Capture the cell that displays the provided text and extract its (x, y) central coordinate. 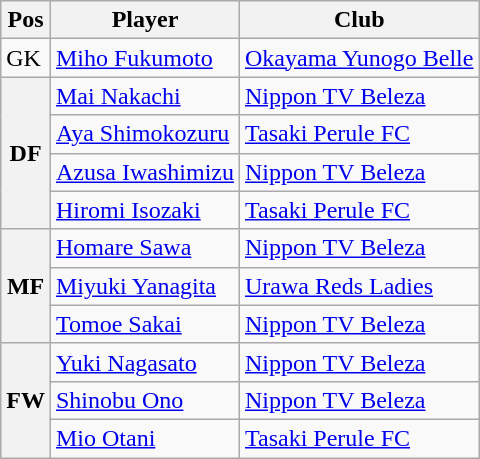
DF (26, 153)
Urawa Reds Ladies (360, 286)
Player (144, 20)
FW (26, 400)
Yuki Nagasato (144, 362)
Miho Fukumoto (144, 58)
Mai Nakachi (144, 96)
Hiromi Isozaki (144, 210)
Okayama Yunogo Belle (360, 58)
Azusa Iwashimizu (144, 172)
Club (360, 20)
Tomoe Sakai (144, 324)
Miyuki Yanagita (144, 286)
Homare Sawa (144, 248)
Aya Shimokozuru (144, 134)
GK (26, 58)
MF (26, 286)
Mio Otani (144, 438)
Pos (26, 20)
Shinobu Ono (144, 400)
